For the text-containing cell, return its midpoint in [X, Y] coordinate format. 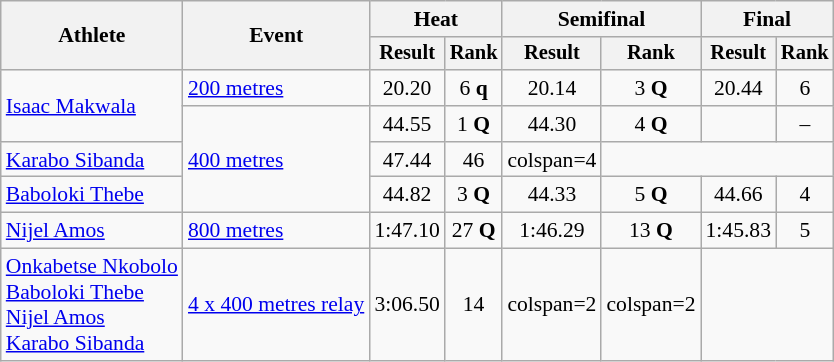
14 [474, 305]
44.55 [406, 124]
4 [805, 195]
13 Q [650, 231]
6 q [474, 88]
Isaac Makwala [92, 106]
Final [766, 19]
Athlete [92, 36]
44.33 [552, 195]
5 Q [650, 195]
Semifinal [601, 19]
44.30 [552, 124]
Nijel Amos [92, 231]
20.14 [552, 88]
– [805, 124]
Karabo Sibanda [92, 160]
200 metres [276, 88]
20.20 [406, 88]
colspan=4 [552, 160]
1:46.29 [552, 231]
46 [474, 160]
800 metres [276, 231]
Event [276, 36]
Onkabetse NkoboloBaboloki ThebeNijel AmosKarabo Sibanda [92, 305]
1:47.10 [406, 231]
1:45.83 [738, 231]
44.66 [738, 195]
3:06.50 [406, 305]
6 [805, 88]
44.82 [406, 195]
5 [805, 231]
1 Q [474, 124]
400 metres [276, 160]
4 Q [650, 124]
47.44 [406, 160]
Baboloki Thebe [92, 195]
Heat [436, 19]
4 x 400 metres relay [276, 305]
20.44 [738, 88]
27 Q [474, 231]
